Scan for the cell matching the given text and deliver its (x, y) coordinate at center. 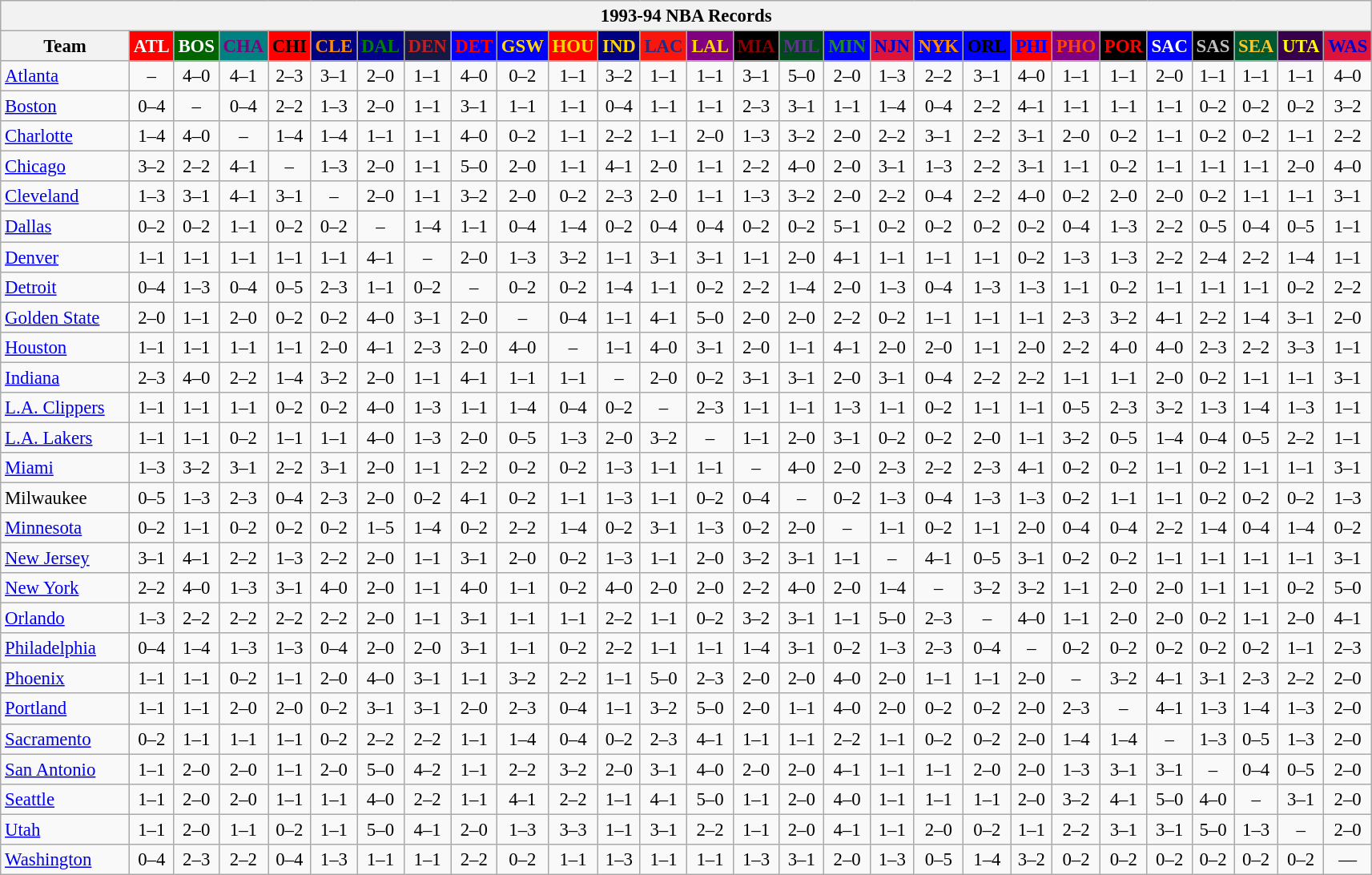
Denver (66, 257)
Milwaukee (66, 498)
DAL (381, 46)
1–5 (381, 528)
PHI (1032, 46)
Chicago (66, 167)
CHI (289, 46)
MIL (802, 46)
CLE (333, 46)
PHO (1076, 46)
Miami (66, 468)
2–4 (1213, 257)
ATL (151, 46)
Minnesota (66, 528)
SAC (1169, 46)
Philadelphia (66, 648)
New York (66, 588)
LAL (710, 46)
— (1348, 860)
NYK (939, 46)
Indiana (66, 377)
GSW (522, 46)
Detroit (66, 287)
DEN (428, 46)
Orlando (66, 619)
Sacramento (66, 739)
1993-94 NBA Records (686, 16)
San Antonio (66, 769)
BOS (196, 46)
UTA (1301, 46)
L.A. Lakers (66, 437)
L.A. Clippers (66, 408)
MIN (847, 46)
Cleveland (66, 196)
5–1 (847, 227)
IND (619, 46)
Golden State (66, 317)
Dallas (66, 227)
SEA (1256, 46)
Washington (66, 860)
NJN (892, 46)
Boston (66, 107)
LAC (663, 46)
Phoenix (66, 679)
4–2 (428, 769)
New Jersey (66, 558)
Utah (66, 829)
Portland (66, 709)
Atlanta (66, 76)
SAS (1213, 46)
Team (66, 46)
CHA (243, 46)
HOU (573, 46)
POR (1123, 46)
Charlotte (66, 136)
DET (474, 46)
MIA (756, 46)
Seattle (66, 799)
WAS (1348, 46)
Houston (66, 347)
ORL (987, 46)
